Determine the [X, Y] coordinate at the center of the cell enclosing the given text.  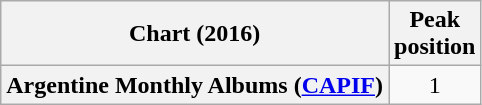
Peakposition [434, 34]
Argentine Monthly Albums (CAPIF) [195, 85]
Chart (2016) [195, 34]
1 [434, 85]
